Identify which cell holds the provided text, then report its (x, y) central coordinate. 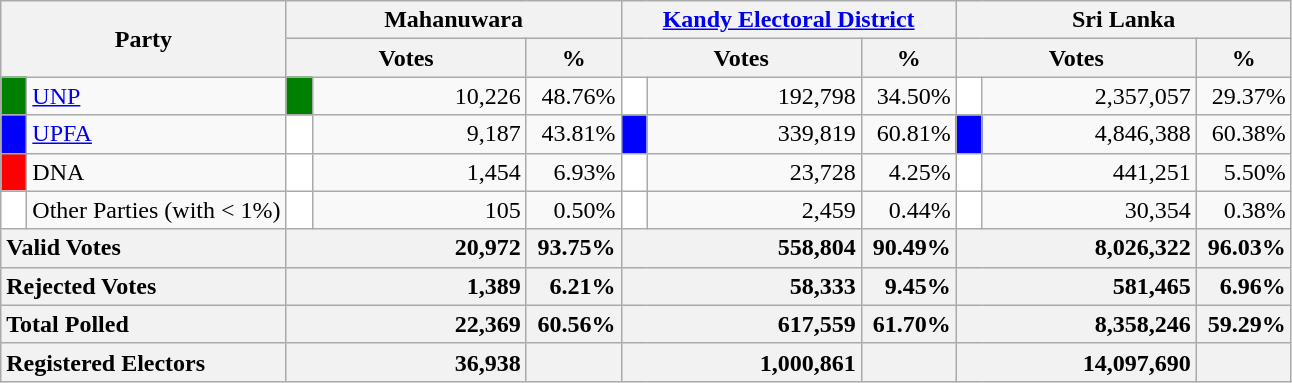
22,369 (406, 324)
29.37% (1244, 96)
192,798 (754, 96)
558,804 (741, 248)
581,465 (1076, 286)
Party (144, 39)
1,454 (419, 172)
Other Parties (with < 1%) (156, 210)
Valid Votes (144, 248)
0.44% (908, 210)
59.29% (1244, 324)
5.50% (1244, 172)
90.49% (908, 248)
Registered Electors (144, 362)
23,728 (754, 172)
96.03% (1244, 248)
9,187 (419, 134)
8,026,322 (1076, 248)
9.45% (908, 286)
0.38% (1244, 210)
0.50% (574, 210)
34.50% (908, 96)
2,357,057 (1089, 96)
Rejected Votes (144, 286)
105 (419, 210)
20,972 (406, 248)
43.81% (574, 134)
6.21% (574, 286)
UNP (156, 96)
60.56% (574, 324)
4,846,388 (1089, 134)
1,389 (406, 286)
30,354 (1089, 210)
Kandy Electoral District (788, 20)
Total Polled (144, 324)
4.25% (908, 172)
6.96% (1244, 286)
93.75% (574, 248)
617,559 (741, 324)
61.70% (908, 324)
1,000,861 (741, 362)
DNA (156, 172)
10,226 (419, 96)
58,333 (741, 286)
6.93% (574, 172)
36,938 (406, 362)
Mahanuwara (454, 20)
14,097,690 (1076, 362)
2,459 (754, 210)
441,251 (1089, 172)
UPFA (156, 134)
8,358,246 (1076, 324)
339,819 (754, 134)
48.76% (574, 96)
60.38% (1244, 134)
60.81% (908, 134)
Sri Lanka (1124, 20)
